Extract the (x, y) coordinate from the center of the cell holding the provided text.  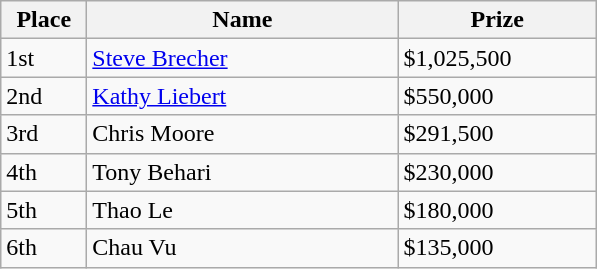
1st (44, 58)
Chris Moore (242, 134)
Chau Vu (242, 248)
$230,000 (498, 172)
$180,000 (498, 210)
5th (44, 210)
Prize (498, 20)
$135,000 (498, 248)
2nd (44, 96)
Kathy Liebert (242, 96)
Steve Brecher (242, 58)
Name (242, 20)
4th (44, 172)
Place (44, 20)
$291,500 (498, 134)
3rd (44, 134)
6th (44, 248)
$550,000 (498, 96)
Thao Le (242, 210)
$1,025,500 (498, 58)
Tony Behari (242, 172)
